Scan for the cell matching the given text and deliver its (X, Y) coordinate at center. 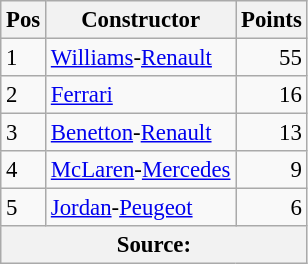
2 (24, 95)
McLaren-Mercedes (141, 170)
Pos (24, 20)
Source: (154, 245)
1 (24, 58)
Williams-Renault (141, 58)
4 (24, 170)
Ferrari (141, 95)
Benetton-Renault (141, 133)
55 (272, 58)
6 (272, 208)
16 (272, 95)
3 (24, 133)
13 (272, 133)
Constructor (141, 20)
Points (272, 20)
9 (272, 170)
Jordan-Peugeot (141, 208)
5 (24, 208)
